Scan for the cell matching the given text and deliver its [X, Y] coordinate at center. 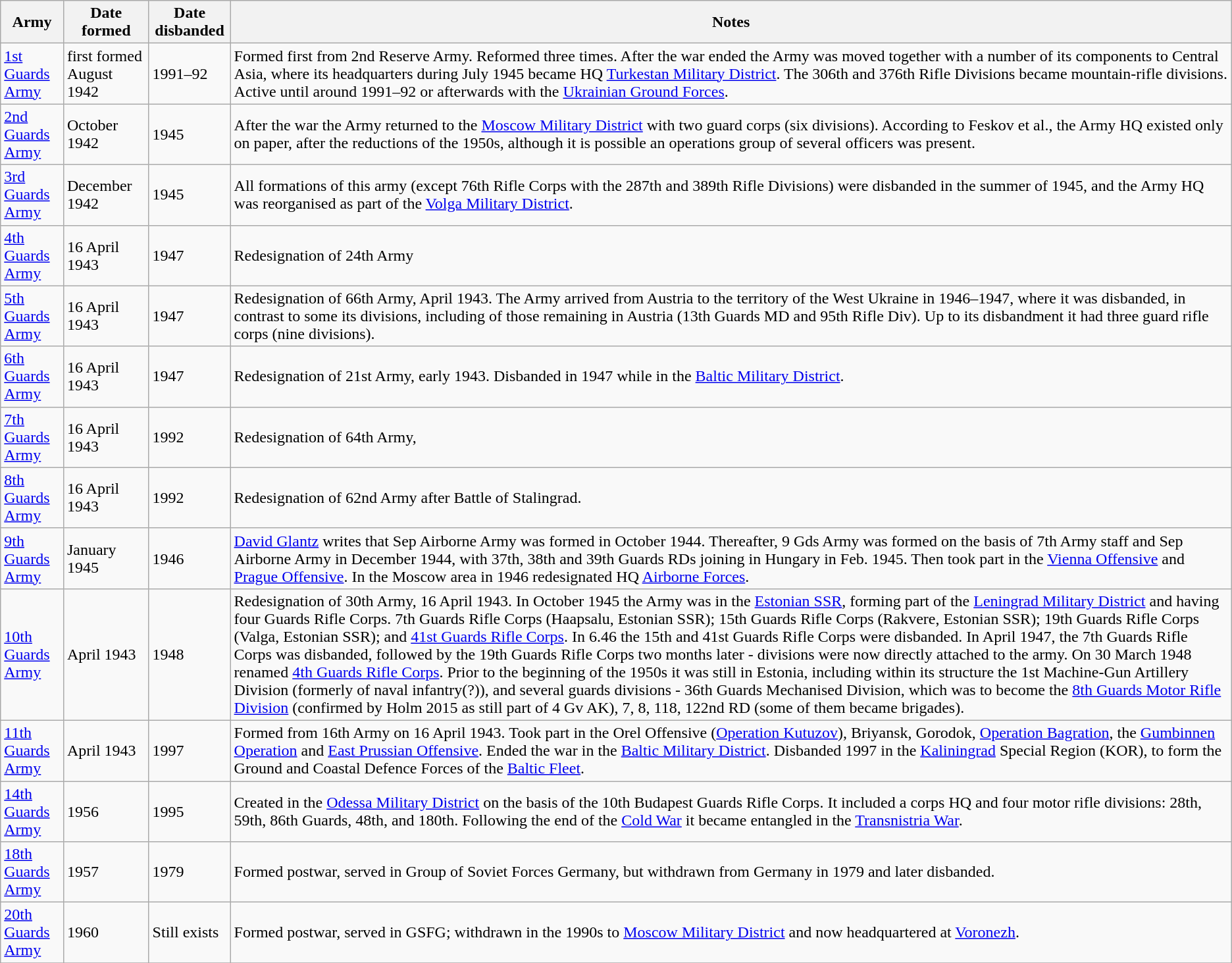
1957 [106, 872]
3rd Guards Army [32, 195]
Redesignation of 64th Army, [731, 437]
2nd Guards Army [32, 134]
1948 [190, 654]
1991–92 [190, 74]
9th Guards Army [32, 558]
20th Guards Army [32, 933]
1st Guards Army [32, 74]
October 1942 [106, 134]
1979 [190, 872]
5th Guards Army [32, 316]
Notes [731, 22]
first formed August 1942 [106, 74]
Army [32, 22]
Date disbanded [190, 22]
10th Guards Army [32, 654]
6th Guards Army [32, 377]
8th Guards Army [32, 498]
1946 [190, 558]
14th Guards Army [32, 811]
1997 [190, 750]
Formed postwar, served in Group of Soviet Forces Germany, but withdrawn from Germany in 1979 and later disbanded. [731, 872]
Still exists [190, 933]
1960 [106, 933]
Date formed [106, 22]
18th Guards Army [32, 872]
Formed postwar, served in GSFG; withdrawn in the 1990s to Moscow Military District and now headquartered at Voronezh. [731, 933]
1956 [106, 811]
1995 [190, 811]
Redesignation of 62nd Army after Battle of Stalingrad. [731, 498]
Redesignation of 21st Army, early 1943. Disbanded in 1947 while in the Baltic Military District. [731, 377]
Redesignation of 24th Army [731, 255]
7th Guards Army [32, 437]
4th Guards Army [32, 255]
January 1945 [106, 558]
December 1942 [106, 195]
11th Guards Army [32, 750]
